Determine the (x, y) coordinate at the center of the cell enclosing the given text.  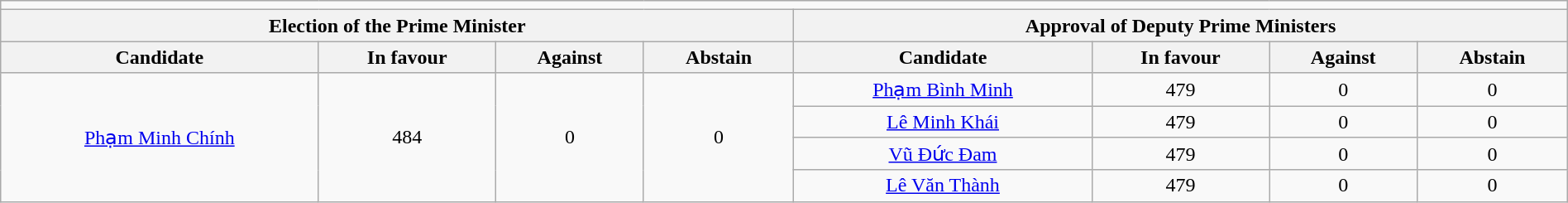
Phạm Minh Chính (160, 138)
Lê Văn Thành (943, 186)
Approval of Deputy Prime Ministers (1181, 26)
Election of the Prime Minister (397, 26)
Vũ Đức Đam (943, 154)
484 (407, 138)
Phạm Bình Minh (943, 89)
Lê Minh Khái (943, 122)
